Capture the cell that displays the provided text and extract its [X, Y] central coordinate. 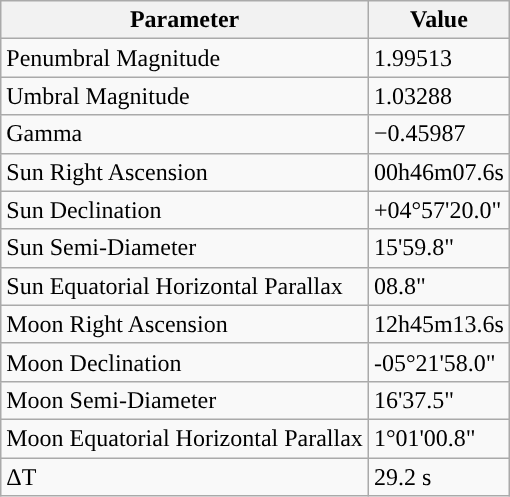
Parameter [185, 20]
08.8" [438, 286]
Sun Declination [185, 210]
-05°21'58.0" [438, 362]
Sun Right Ascension [185, 172]
12h45m13.6s [438, 324]
29.2 s [438, 477]
−0.45987 [438, 134]
Moon Right Ascension [185, 324]
1.99513 [438, 58]
Sun Equatorial Horizontal Parallax [185, 286]
Moon Semi-Diameter [185, 400]
Sun Semi-Diameter [185, 248]
00h46m07.6s [438, 172]
16'37.5" [438, 400]
Moon Declination [185, 362]
ΔT [185, 477]
1°01'00.8" [438, 438]
Penumbral Magnitude [185, 58]
+04°57'20.0" [438, 210]
Umbral Magnitude [185, 96]
Moon Equatorial Horizontal Parallax [185, 438]
1.03288 [438, 96]
Gamma [185, 134]
15'59.8" [438, 248]
Value [438, 20]
